Pinpoint the cell where the given text exists, returning its [X, Y] midpoint coordinate. 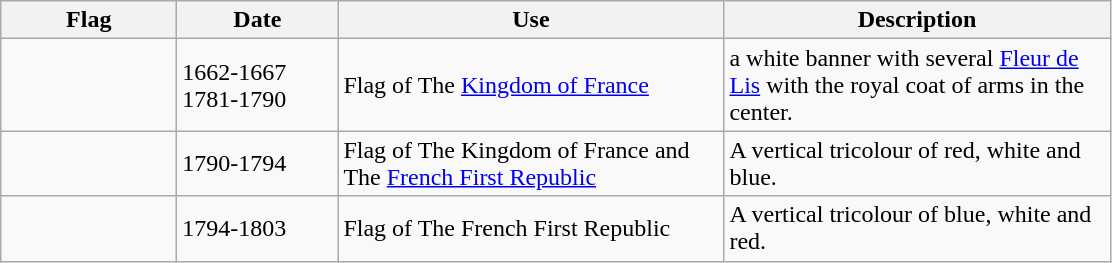
Date [258, 20]
Flag of The Kingdom of France [531, 85]
Description [917, 20]
1790-1794 [258, 164]
Flag of The French First Republic [531, 228]
A vertical tricolour of blue, white and red. [917, 228]
a white banner with several Fleur de Lis with the royal coat of arms in the center. [917, 85]
Flag of The Kingdom of France and The French First Republic [531, 164]
1662-16671781-1790 [258, 85]
A vertical tricolour of red, white and blue. [917, 164]
Use [531, 20]
1794-1803 [258, 228]
Flag [89, 20]
